Pinpoint the cell where the given text exists, returning its [x, y] midpoint coordinate. 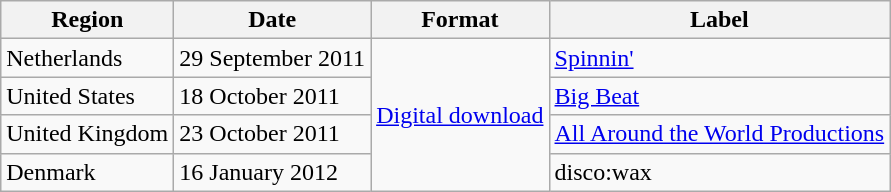
Digital download [460, 115]
All Around the World Productions [720, 134]
Region [88, 20]
United States [88, 96]
Format [460, 20]
United Kingdom [88, 134]
Date [272, 20]
Big Beat [720, 96]
16 January 2012 [272, 172]
18 October 2011 [272, 96]
23 October 2011 [272, 134]
29 September 2011 [272, 58]
disco:wax [720, 172]
Netherlands [88, 58]
Spinnin' [720, 58]
Label [720, 20]
Denmark [88, 172]
